Determine the (X, Y) coordinate at the center of the cell enclosing the given text.  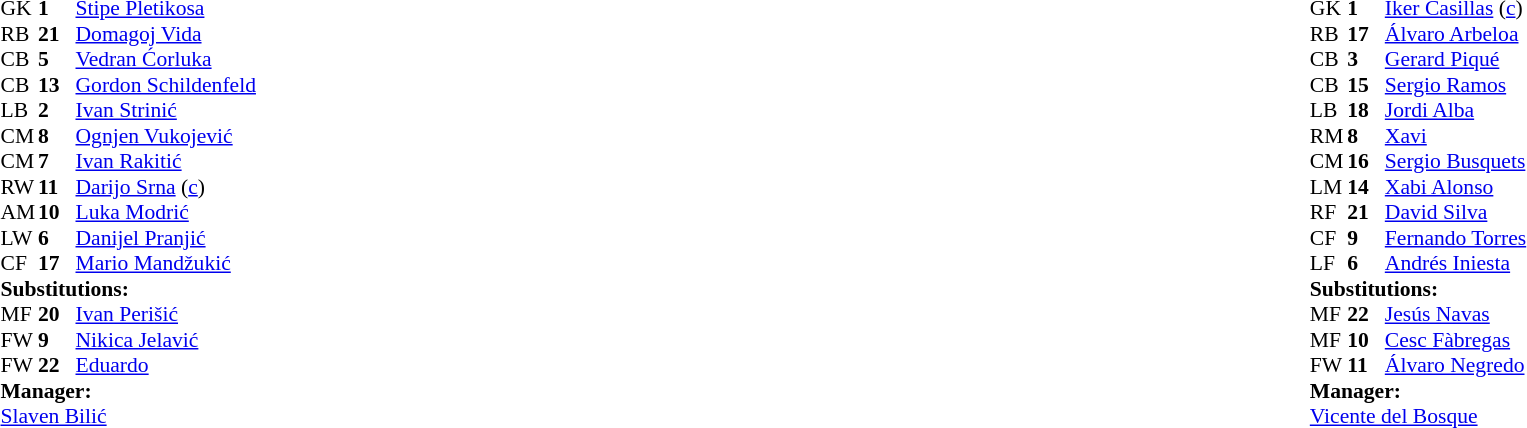
5 (57, 59)
16 (1366, 161)
Xabi Alonso (1456, 187)
Ivan Rakitić (166, 161)
Ivan Perišić (166, 315)
Álvaro Arbeloa (1456, 34)
Álvaro Negredo (1456, 365)
Sergio Ramos (1456, 85)
LM (1329, 187)
Nikica Jelavić (166, 340)
Eduardo (166, 365)
Vedran Ćorluka (166, 59)
Darijo Srna (c) (166, 187)
15 (1366, 85)
Luka Modrić (166, 213)
LF (1329, 263)
7 (57, 161)
18 (1366, 111)
RM (1329, 136)
Danijel Pranjić (166, 238)
David Silva (1456, 213)
Jordi Alba (1456, 111)
Mario Mandžukić (166, 263)
Xavi (1456, 136)
LW (19, 238)
Jesús Navas (1456, 315)
Ognjen Vukojević (166, 136)
Ivan Strinić (166, 111)
RF (1329, 213)
Fernando Torres (1456, 238)
Domagoj Vida (166, 34)
AM (19, 213)
RW (19, 187)
14 (1366, 187)
13 (57, 85)
20 (57, 315)
Andrés Iniesta (1456, 263)
Sergio Busquets (1456, 161)
Cesc Fàbregas (1456, 340)
3 (1366, 59)
Gerard Piqué (1456, 59)
2 (57, 111)
Gordon Schildenfeld (166, 85)
